Capture the cell that displays the provided text and extract its (x, y) central coordinate. 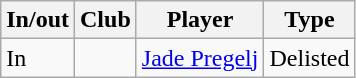
Player (200, 20)
Delisted (310, 58)
Jade Pregelj (200, 58)
Club (106, 20)
Type (310, 20)
In/out (38, 20)
In (38, 58)
